Provide the (X, Y) coordinate of the cell's center where the given text is located.  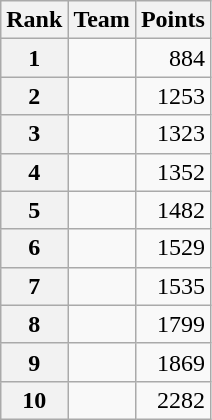
8 (34, 324)
884 (172, 58)
1482 (172, 210)
1352 (172, 172)
10 (34, 400)
1 (34, 58)
3 (34, 134)
1253 (172, 96)
4 (34, 172)
Rank (34, 20)
7 (34, 286)
2 (34, 96)
2282 (172, 400)
6 (34, 248)
9 (34, 362)
1323 (172, 134)
1535 (172, 286)
1799 (172, 324)
Team (102, 20)
Points (172, 20)
1529 (172, 248)
1869 (172, 362)
5 (34, 210)
